Find where the given text appears and provide that cell's center as (x, y) coordinate. 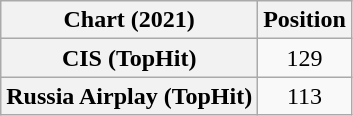
CIS (TopHit) (130, 58)
Position (305, 20)
Russia Airplay (TopHit) (130, 96)
113 (305, 96)
129 (305, 58)
Chart (2021) (130, 20)
